Locate the cell with the specified text and output its (X, Y) center coordinate. 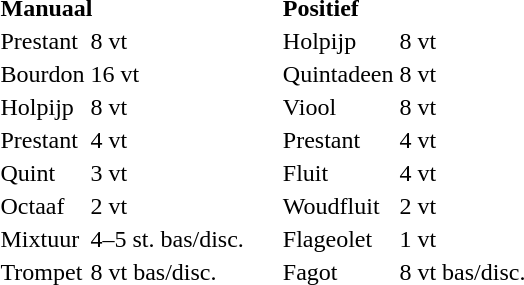
4–5 st. bas/disc. (167, 239)
Flageolet (338, 239)
3 vt (167, 173)
Woudfluit (338, 206)
2 vt (167, 206)
16 vt (167, 74)
Prestant (338, 140)
4 vt (167, 140)
Quintadeen (338, 74)
Fluit (338, 173)
Holpijp (338, 41)
Viool (338, 107)
